Extract the [X, Y] coordinate from the center of the cell holding the provided text.  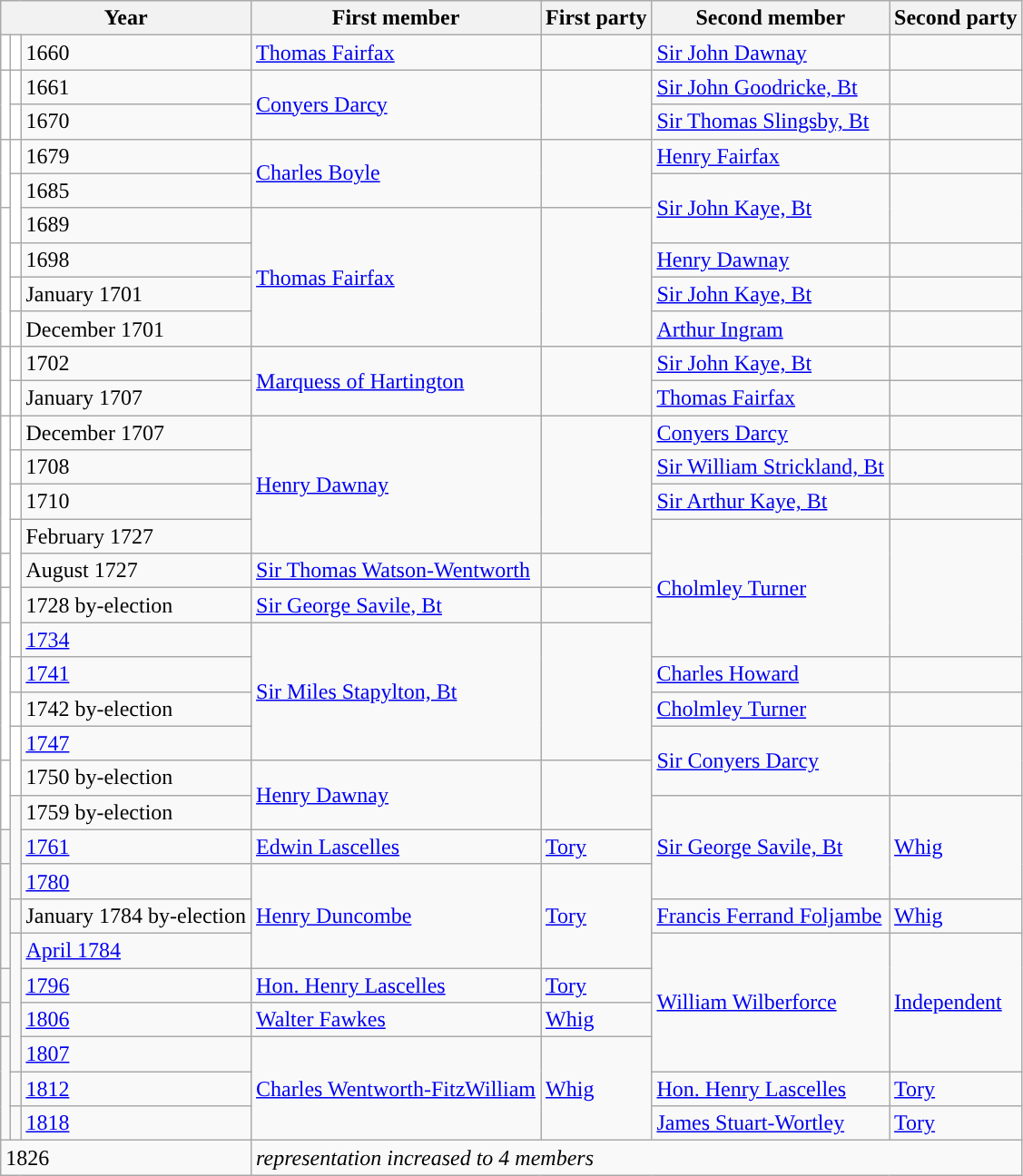
1698 [136, 260]
1679 [136, 156]
1750 by-election [136, 778]
Second member [771, 18]
Charles Boyle [396, 173]
1759 by-election [136, 812]
Edwin Lascelles [396, 847]
Year [126, 18]
First party [596, 18]
1742 by-election [136, 709]
1685 [136, 191]
1818 [136, 1123]
Sir Arthur Kaye, Bt [771, 502]
January 1784 by-election [136, 916]
1780 [136, 881]
1710 [136, 502]
representation increased to 4 members [637, 1158]
1702 [136, 363]
Charles Wentworth-FitzWilliam [396, 1089]
Henry Duncombe [396, 916]
Sir Thomas Slingsby, Bt [771, 122]
Arthur Ingram [771, 328]
December 1701 [136, 328]
James Stuart-Wortley [771, 1123]
Charles Howard [771, 674]
First member [396, 18]
August 1727 [136, 571]
1826 [126, 1158]
Sir Miles Stapylton, Bt [396, 691]
January 1701 [136, 294]
Sir John Dawnay [771, 53]
Second party [956, 18]
December 1707 [136, 433]
1708 [136, 467]
1806 [136, 1020]
February 1727 [136, 536]
1807 [136, 1054]
1728 by-election [136, 605]
January 1707 [136, 397]
Independent [956, 1002]
1660 [136, 53]
1661 [136, 87]
1761 [136, 847]
Marquess of Hartington [396, 380]
1796 [136, 985]
1741 [136, 674]
Sir William Strickland, Bt [771, 467]
1747 [136, 743]
Henry Fairfax [771, 156]
April 1784 [136, 950]
1812 [136, 1089]
1689 [136, 225]
Walter Fawkes [396, 1020]
Sir Conyers Darcy [771, 760]
1670 [136, 122]
1734 [136, 640]
William Wilberforce [771, 1002]
Sir John Goodricke, Bt [771, 87]
Sir Thomas Watson-Wentworth [396, 571]
Francis Ferrand Foljambe [771, 916]
